Return the [X, Y] coordinate for the center point of the cell that contains the specified text.  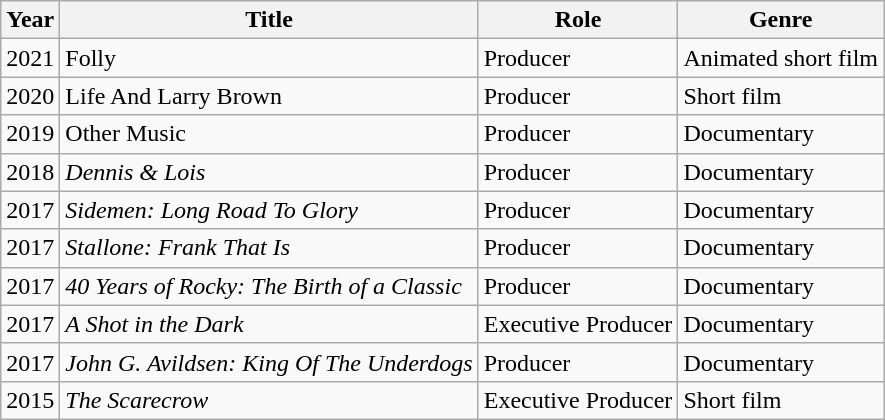
2020 [30, 96]
Animated short film [781, 58]
Role [578, 20]
Dennis & Lois [269, 172]
Other Music [269, 134]
Sidemen: Long Road To Glory [269, 210]
2018 [30, 172]
Stallone: Frank That Is [269, 248]
Folly [269, 58]
The Scarecrow [269, 400]
Genre [781, 20]
Title [269, 20]
2019 [30, 134]
Year [30, 20]
John G. Avildsen: King Of The Underdogs [269, 362]
40 Years of Rocky: The Birth of a Classic [269, 286]
2021 [30, 58]
Life And Larry Brown [269, 96]
A Shot in the Dark [269, 324]
2015 [30, 400]
